Pinpoint the cell where the given text exists, returning its [x, y] midpoint coordinate. 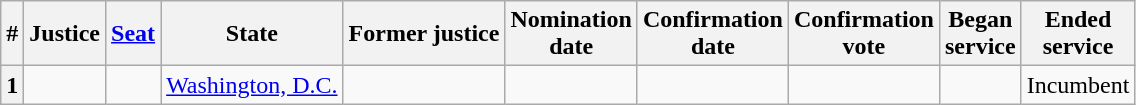
Confirmationvote [864, 34]
Endedservice [1078, 34]
Seat [134, 34]
Nominationdate [571, 34]
State [252, 34]
1 [12, 85]
# [12, 34]
Confirmationdate [712, 34]
Justice [65, 34]
Washington, D.C. [252, 85]
Beganservice [980, 34]
Former justice [424, 34]
Incumbent [1078, 85]
